Scan for the cell matching the given text and deliver its [x, y] coordinate at center. 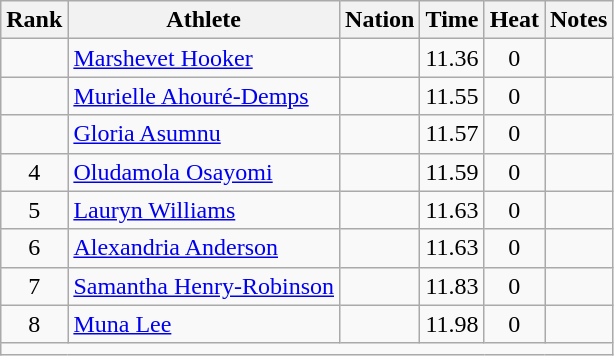
5 [34, 210]
Murielle Ahouré-Demps [204, 96]
11.55 [452, 96]
Notes [578, 20]
6 [34, 248]
11.36 [452, 58]
Lauryn Williams [204, 210]
11.57 [452, 134]
Nation [380, 20]
Time [452, 20]
Gloria Asumnu [204, 134]
Muna Lee [204, 324]
Oludamola Osayomi [204, 172]
Rank [34, 20]
Marshevet Hooker [204, 58]
11.59 [452, 172]
4 [34, 172]
Alexandria Anderson [204, 248]
8 [34, 324]
7 [34, 286]
11.83 [452, 286]
Athlete [204, 20]
11.98 [452, 324]
Heat [514, 20]
Samantha Henry-Robinson [204, 286]
